Provide the (X, Y) coordinate of the cell's center where the given text is located.  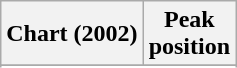
Peak position (189, 34)
Chart (2002) (72, 34)
